Output the [x, y] coordinate of the center of the cell containing the given text.  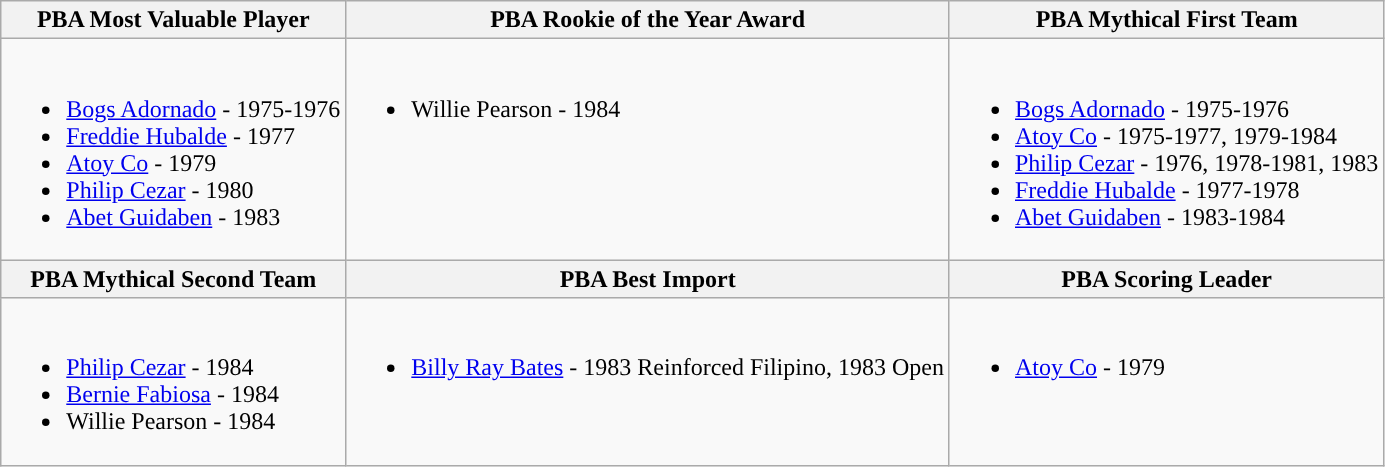
PBA Mythical Second Team [174, 279]
PBA Rookie of the Year Award [648, 20]
PBA Scoring Leader [1166, 279]
Bogs Adornado - 1975-1976Freddie Hubalde - 1977Atoy Co - 1979Philip Cezar - 1980Abet Guidaben - 1983 [174, 150]
Atoy Co - 1979 [1166, 382]
Willie Pearson - 1984 [648, 150]
PBA Most Valuable Player [174, 20]
Bogs Adornado - 1975-1976Atoy Co - 1975-1977, 1979-1984Philip Cezar - 1976, 1978-1981, 1983Freddie Hubalde - 1977-1978Abet Guidaben - 1983-1984 [1166, 150]
Billy Ray Bates - 1983 Reinforced Filipino, 1983 Open [648, 382]
PBA Mythical First Team [1166, 20]
PBA Best Import [648, 279]
Philip Cezar - 1984Bernie Fabiosa - 1984Willie Pearson - 1984 [174, 382]
